For the text-containing cell, return its midpoint in (X, Y) coordinate format. 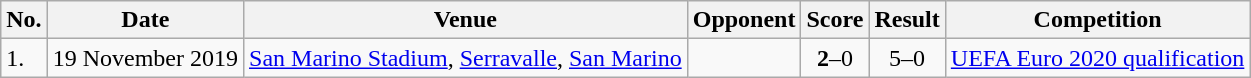
2–0 (835, 58)
Date (145, 20)
UEFA Euro 2020 qualification (1098, 58)
19 November 2019 (145, 58)
Result (907, 20)
1. (24, 58)
Competition (1098, 20)
Opponent (744, 20)
5–0 (907, 58)
No. (24, 20)
San Marino Stadium, Serravalle, San Marino (466, 58)
Venue (466, 20)
Score (835, 20)
